For the text-containing cell, return its midpoint in [x, y] coordinate format. 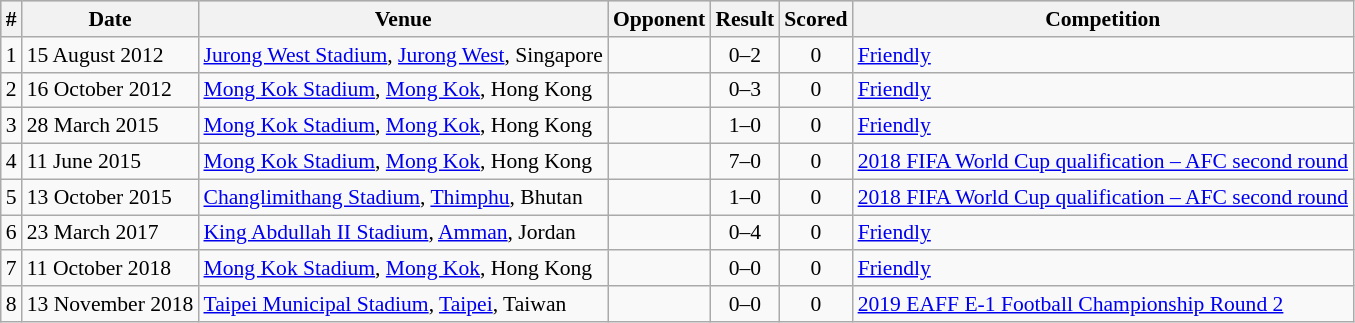
15 August 2012 [110, 55]
3 [12, 126]
Date [110, 19]
Jurong West Stadium, Jurong West, Singapore [402, 55]
Result [744, 19]
# [12, 19]
23 March 2017 [110, 233]
King Abdullah II Stadium, Amman, Jordan [402, 233]
11 June 2015 [110, 162]
Scored [816, 19]
0–4 [744, 233]
Competition [1103, 19]
16 October 2012 [110, 90]
Changlimithang Stadium, Thimphu, Bhutan [402, 197]
0–2 [744, 55]
13 November 2018 [110, 304]
Opponent [660, 19]
1 [12, 55]
7–0 [744, 162]
7 [12, 269]
2019 EAFF E-1 Football Championship Round 2 [1103, 304]
Taipei Municipal Stadium, Taipei, Taiwan [402, 304]
0–3 [744, 90]
2 [12, 90]
6 [12, 233]
Venue [402, 19]
11 October 2018 [110, 269]
4 [12, 162]
5 [12, 197]
28 March 2015 [110, 126]
13 October 2015 [110, 197]
8 [12, 304]
